Identify which cell holds the provided text, then report its (x, y) central coordinate. 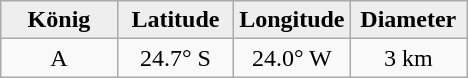
3 km (408, 58)
A (59, 58)
24.0° W (292, 58)
Longitude (292, 20)
24.7° S (175, 58)
Diameter (408, 20)
König (59, 20)
Latitude (175, 20)
